Pinpoint the cell where the given text exists, returning its [x, y] midpoint coordinate. 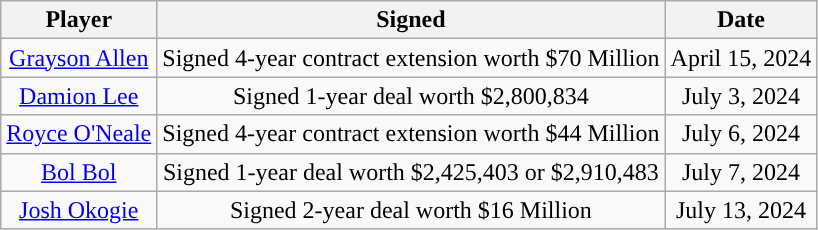
July 3, 2024 [741, 96]
Date [741, 20]
Bol Bol [79, 172]
July 13, 2024 [741, 210]
Royce O'Neale [79, 134]
April 15, 2024 [741, 58]
Signed 1-year deal worth $2,800,834 [411, 96]
July 7, 2024 [741, 172]
Damion Lee [79, 96]
Grayson Allen [79, 58]
Signed 2-year deal worth $16 Million [411, 210]
July 6, 2024 [741, 134]
Signed 4-year contract extension worth $44 Million [411, 134]
Player [79, 20]
Signed [411, 20]
Signed 1-year deal worth $2,425,403 or $2,910,483 [411, 172]
Josh Okogie [79, 210]
Signed 4-year contract extension worth $70 Million [411, 58]
